From the cell containing the given text, extract its center point as (x, y) coordinate. 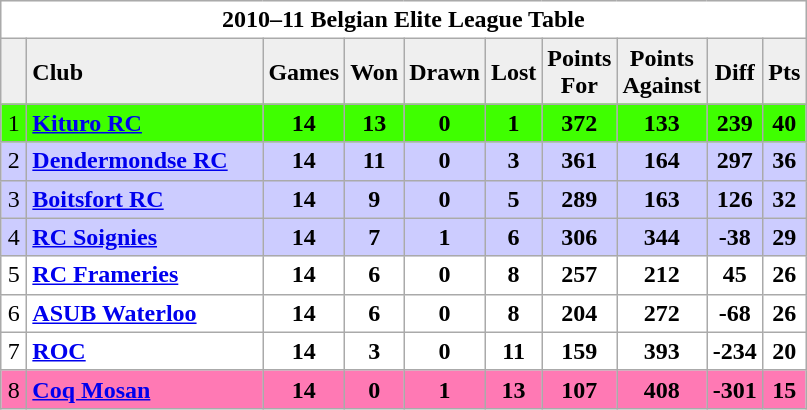
Drawn (445, 72)
20 (784, 351)
-68 (735, 313)
297 (735, 161)
36 (784, 161)
344 (662, 237)
164 (662, 161)
40 (784, 123)
2 (14, 161)
9 (374, 199)
257 (580, 275)
29 (784, 237)
289 (580, 199)
Coq Mosan (145, 389)
ROC (145, 351)
-234 (735, 351)
Points Against (662, 72)
Lost (513, 72)
408 (662, 389)
-301 (735, 389)
159 (580, 351)
RC Frameries (145, 275)
32 (784, 199)
361 (580, 161)
45 (735, 275)
Dendermondse RC (145, 161)
239 (735, 123)
372 (580, 123)
Pts (784, 72)
163 (662, 199)
RC Soignies (145, 237)
ASUB Waterloo (145, 313)
272 (662, 313)
2010–11 Belgian Elite League Table (404, 20)
Kituro RC (145, 123)
Diff (735, 72)
107 (580, 389)
Games (304, 72)
Boitsfort RC (145, 199)
Won (374, 72)
204 (580, 313)
4 (14, 237)
126 (735, 199)
Points For (580, 72)
393 (662, 351)
133 (662, 123)
-38 (735, 237)
212 (662, 275)
306 (580, 237)
15 (784, 389)
Club (145, 72)
